Provide the [X, Y] coordinate of the cell's center where the given text is located.  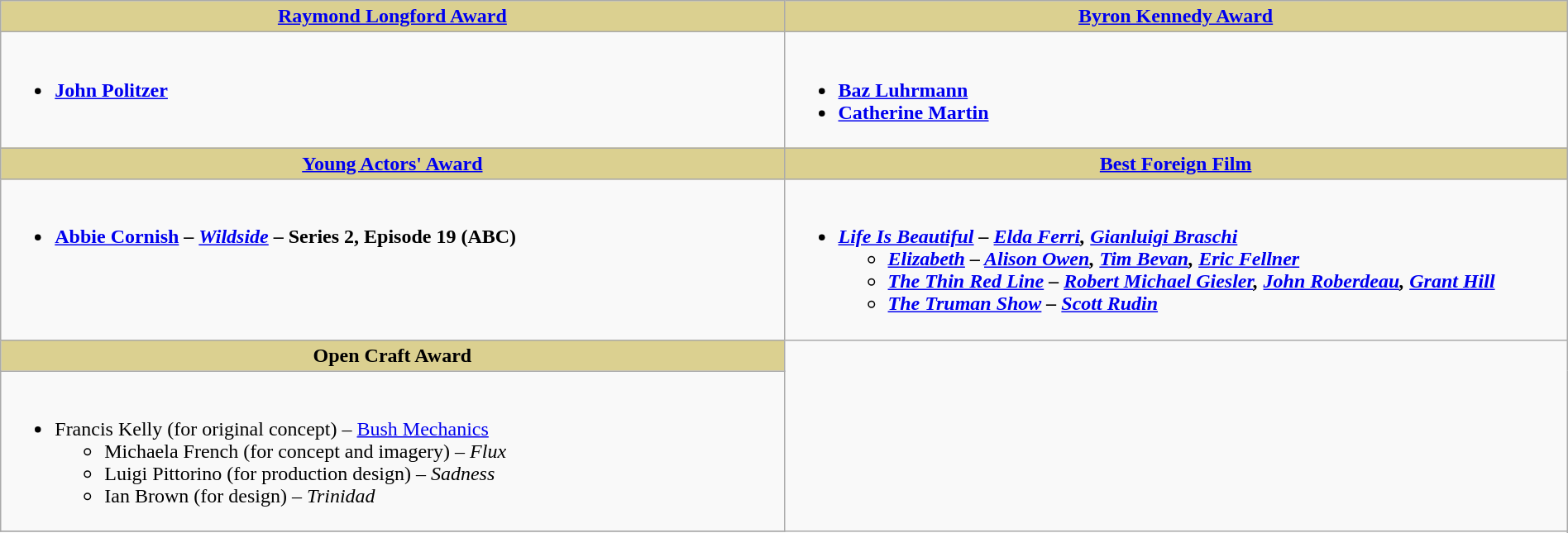
Baz LuhrmannCatherine Martin [1176, 90]
John Politzer [392, 90]
Open Craft Award [392, 355]
Abbie Cornish – Wildside – Series 2, Episode 19 (ABC) [392, 259]
Byron Kennedy Award [1176, 17]
Raymond Longford Award [392, 17]
Young Actors' Award [392, 164]
Best Foreign Film [1176, 164]
